Find where the given text appears and provide that cell's center as [x, y] coordinate. 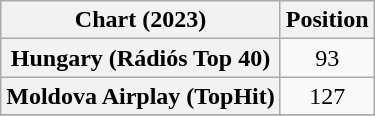
Moldova Airplay (TopHit) [141, 96]
Position [327, 20]
127 [327, 96]
Chart (2023) [141, 20]
93 [327, 58]
Hungary (Rádiós Top 40) [141, 58]
